From the cell containing the given text, extract its center point as (x, y) coordinate. 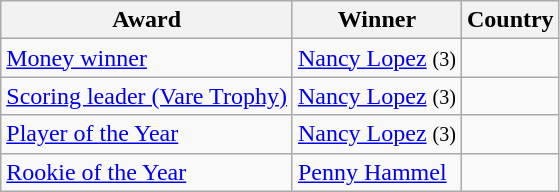
Money winner (147, 58)
Scoring leader (Vare Trophy) (147, 96)
Winner (376, 20)
Award (147, 20)
Player of the Year (147, 134)
Rookie of the Year (147, 172)
Penny Hammel (376, 172)
Country (510, 20)
